Return the (X, Y) coordinate for the center point of the cell that contains the specified text.  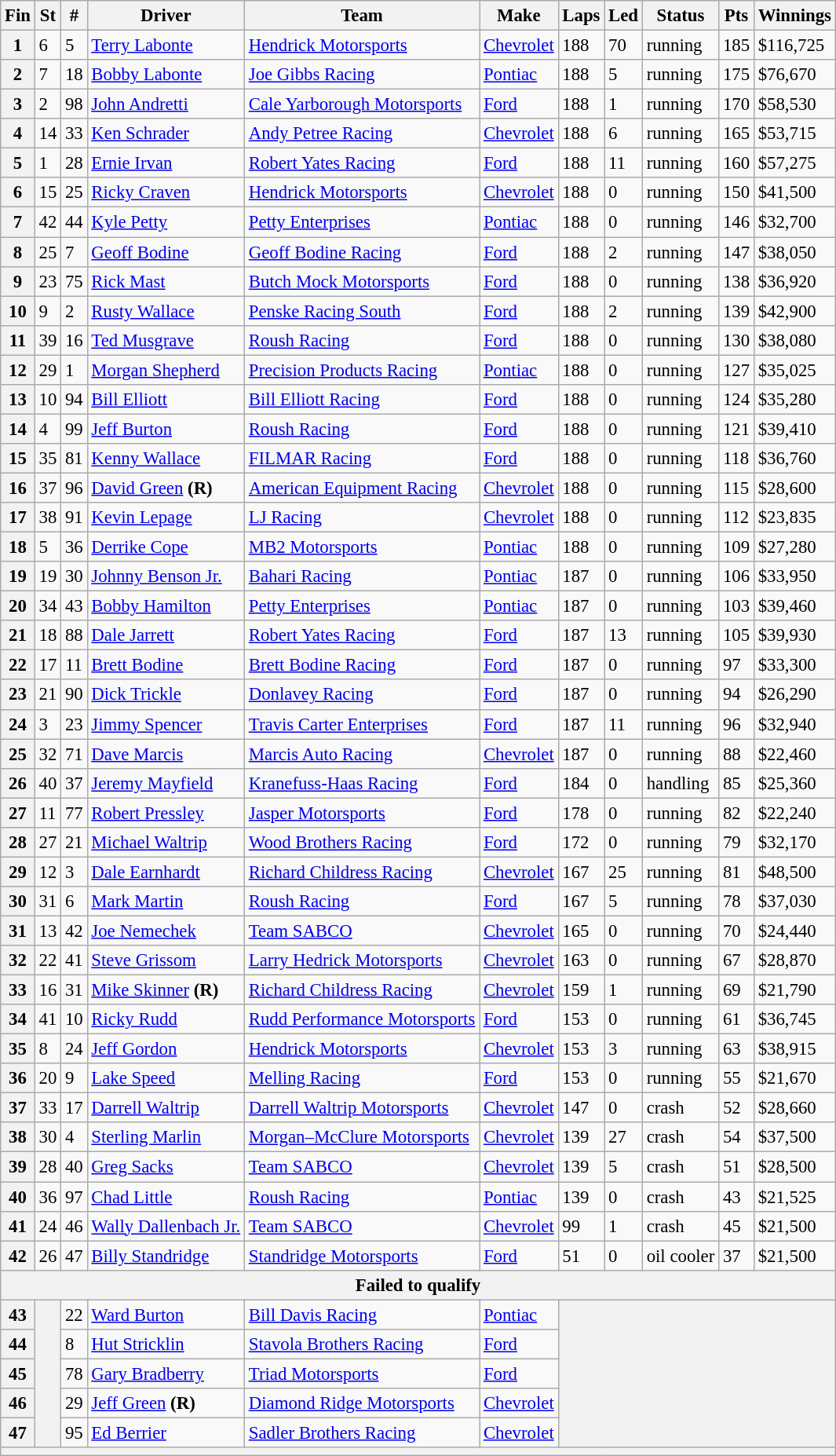
$21,790 (794, 990)
$23,835 (794, 518)
$28,500 (794, 1167)
Johnny Benson Jr. (166, 576)
95 (74, 1432)
175 (736, 75)
Michael Waltrip (166, 843)
121 (736, 429)
$36,745 (794, 1019)
Kyle Petty (166, 222)
$42,900 (794, 311)
103 (736, 606)
Butch Mock Motorsports (361, 281)
61 (736, 1019)
Make (519, 16)
Ward Burton (166, 1315)
90 (74, 695)
Dick Trickle (166, 695)
$58,530 (794, 104)
$36,760 (794, 459)
Bill Davis Racing (361, 1315)
$26,290 (794, 695)
Team (361, 16)
Ricky Rudd (166, 1019)
FILMAR Racing (361, 459)
$32,700 (794, 222)
77 (74, 813)
$48,500 (794, 872)
Precision Products Racing (361, 370)
handling (680, 783)
Robert Pressley (166, 813)
$24,440 (794, 931)
Gary Bradberry (166, 1374)
Rusty Wallace (166, 311)
54 (736, 1138)
67 (736, 960)
$28,660 (794, 1108)
Greg Sacks (166, 1167)
Wood Brothers Racing (361, 843)
$21,525 (794, 1197)
Dale Jarrett (166, 635)
Triad Motorsports (361, 1374)
John Andretti (166, 104)
Morgan–McClure Motorsports (361, 1138)
Ken Schrader (166, 134)
Bobby Hamilton (166, 606)
$28,870 (794, 960)
109 (736, 547)
$39,460 (794, 606)
Led (623, 16)
$41,500 (794, 192)
Travis Carter Enterprises (361, 724)
American Equipment Racing (361, 488)
79 (736, 843)
91 (74, 518)
Penske Racing South (361, 311)
$36,920 (794, 281)
Diamond Ridge Motorsports (361, 1403)
160 (736, 163)
Failed to qualify (418, 1285)
Winnings (794, 16)
$35,280 (794, 400)
$116,725 (794, 46)
$27,280 (794, 547)
85 (736, 783)
Mike Skinner (R) (166, 990)
Fin (18, 16)
$39,930 (794, 635)
163 (581, 960)
Ricky Craven (166, 192)
oil cooler (680, 1256)
Jimmy Spencer (166, 724)
Brett Bodine (166, 665)
$57,275 (794, 163)
Wally Dallenbach Jr. (166, 1226)
185 (736, 46)
Mark Martin (166, 902)
Status (680, 16)
Jeff Burton (166, 429)
Kenny Wallace (166, 459)
Morgan Shepherd (166, 370)
Bill Elliott (166, 400)
178 (581, 813)
Ed Berrier (166, 1432)
150 (736, 192)
Jasper Motorsports (361, 813)
Darrell Waltrip (166, 1108)
$22,240 (794, 813)
55 (736, 1078)
Dave Marcis (166, 754)
Pts (736, 16)
106 (736, 576)
Standridge Motorsports (361, 1256)
105 (736, 635)
Derrike Cope (166, 547)
Brett Bodine Racing (361, 665)
Bahari Racing (361, 576)
Melling Racing (361, 1078)
$35,025 (794, 370)
Jeff Gordon (166, 1049)
Driver (166, 16)
$28,600 (794, 488)
LJ Racing (361, 518)
$53,715 (794, 134)
Darrell Waltrip Motorsports (361, 1108)
MB2 Motorsports (361, 547)
Jeff Green (R) (166, 1403)
52 (736, 1108)
63 (736, 1049)
Laps (581, 16)
Geoff Bodine (166, 252)
$38,080 (794, 340)
Donlavey Racing (361, 695)
St (47, 16)
$37,500 (794, 1138)
Rick Mast (166, 281)
118 (736, 459)
# (74, 16)
146 (736, 222)
$32,940 (794, 724)
Chad Little (166, 1197)
Billy Standridge (166, 1256)
170 (736, 104)
$22,460 (794, 754)
71 (74, 754)
$37,030 (794, 902)
$38,915 (794, 1049)
Ernie Irvan (166, 163)
Geoff Bodine Racing (361, 252)
Lake Speed (166, 1078)
127 (736, 370)
Andy Petree Racing (361, 134)
$21,670 (794, 1078)
184 (581, 783)
Jeremy Mayfield (166, 783)
112 (736, 518)
172 (581, 843)
Kevin Lepage (166, 518)
$33,950 (794, 576)
Cale Yarborough Motorsports (361, 104)
$33,300 (794, 665)
75 (74, 281)
Joe Nemechek (166, 931)
$39,410 (794, 429)
98 (74, 104)
Dale Earnhardt (166, 872)
Sterling Marlin (166, 1138)
159 (581, 990)
82 (736, 813)
David Green (R) (166, 488)
138 (736, 281)
Bobby Labonte (166, 75)
Rudd Performance Motorsports (361, 1019)
$32,170 (794, 843)
69 (736, 990)
Hut Stricklin (166, 1344)
Marcis Auto Racing (361, 754)
Larry Hedrick Motorsports (361, 960)
Joe Gibbs Racing (361, 75)
Stavola Brothers Racing (361, 1344)
Ted Musgrave (166, 340)
Bill Elliott Racing (361, 400)
$76,670 (794, 75)
Steve Grissom (166, 960)
Sadler Brothers Racing (361, 1432)
130 (736, 340)
$25,360 (794, 783)
Terry Labonte (166, 46)
124 (736, 400)
$38,050 (794, 252)
115 (736, 488)
Kranefuss-Haas Racing (361, 783)
